Capture the cell that displays the provided text and extract its (X, Y) central coordinate. 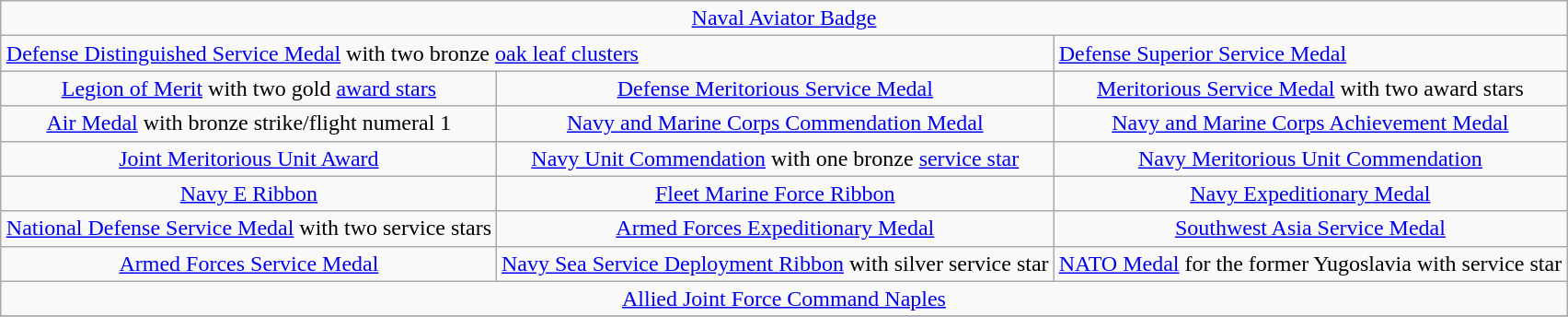
Navy Expeditionary Medal (1310, 194)
Navy Meritorious Unit Commendation (1310, 158)
Navy Unit Commendation with one bronze service star (776, 158)
NATO Medal for the former Yugoslavia with service star (1310, 264)
Navy and Marine Corps Achievement Medal (1310, 123)
Allied Joint Force Command Naples (784, 299)
Fleet Marine Force Ribbon (776, 194)
Navy E Ribbon (248, 194)
Defense Superior Service Medal (1310, 53)
Navy and Marine Corps Commendation Medal (776, 123)
Southwest Asia Service Medal (1310, 229)
Defense Distinguished Service Medal with two bronze oak leaf clusters (527, 53)
Air Medal with bronze strike/flight numeral 1 (248, 123)
Legion of Merit with two gold award stars (248, 88)
Defense Meritorious Service Medal (776, 88)
Joint Meritorious Unit Award (248, 158)
National Defense Service Medal with two service stars (248, 229)
Naval Aviator Badge (784, 18)
Armed Forces Service Medal (248, 264)
Navy Sea Service Deployment Ribbon with silver service star (776, 264)
Meritorious Service Medal with two award stars (1310, 88)
Armed Forces Expeditionary Medal (776, 229)
